From the cell containing the given text, extract its center point as (x, y) coordinate. 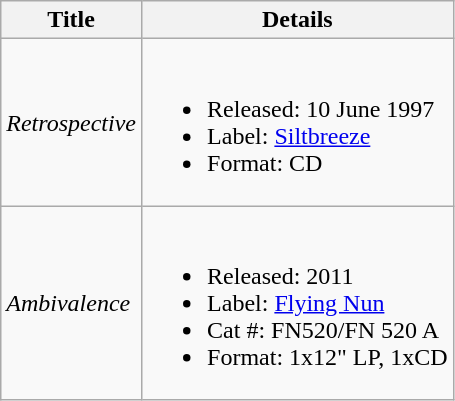
Ambivalence (72, 303)
Retrospective (72, 122)
Title (72, 20)
Released: 10 June 1997Label: SiltbreezeFormat: CD (298, 122)
Released: 2011Label: Flying NunCat #: FN520/FN 520 AFormat: 1x12" LP, 1xCD (298, 303)
Details (298, 20)
